Provide the (X, Y) coordinate of the cell's center where the given text is located.  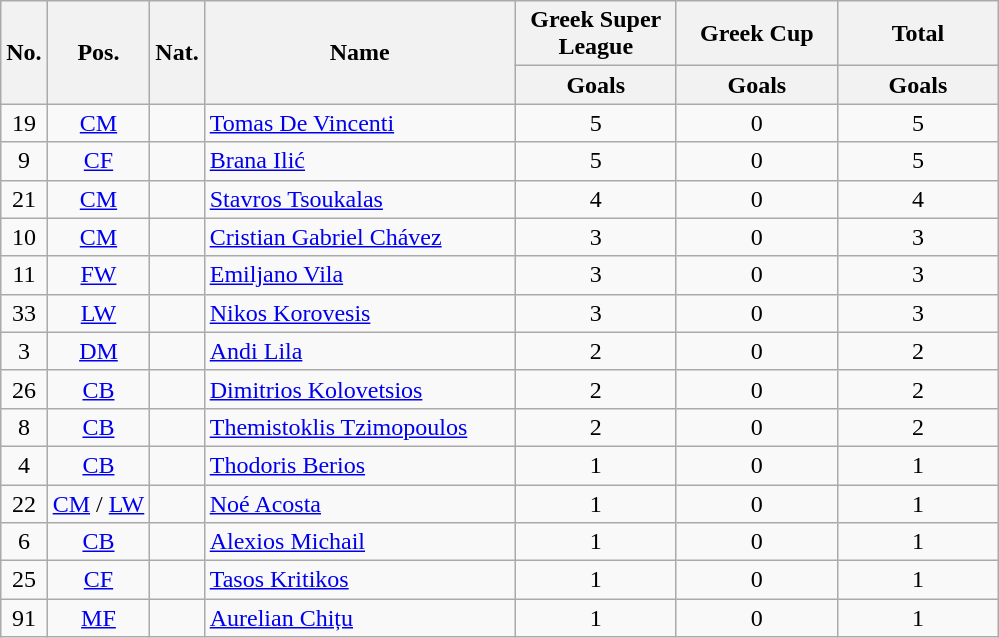
11 (24, 275)
Andi Lila (360, 351)
22 (24, 503)
Greek Cup (756, 34)
MF (98, 618)
8 (24, 427)
Total (918, 34)
Aurelian Chițu (360, 618)
Greek Super League (596, 34)
CM / LW (98, 503)
91 (24, 618)
FW (98, 275)
Themistoklis Tzimopoulos (360, 427)
Nikos Korovesis (360, 313)
Cristian Gabriel Chávez (360, 237)
25 (24, 580)
Stavros Tsoukalas (360, 199)
33 (24, 313)
6 (24, 542)
9 (24, 161)
Name (360, 52)
Noé Acosta (360, 503)
Thodoris Berios (360, 465)
Tomas De Vincenti (360, 123)
Tasos Kritikos (360, 580)
Nat. (177, 52)
19 (24, 123)
Brana Ilić (360, 161)
Dimitrios Kolovetsios (360, 389)
21 (24, 199)
Alexios Michail (360, 542)
10 (24, 237)
No. (24, 52)
DM (98, 351)
LW (98, 313)
Pos. (98, 52)
26 (24, 389)
Emiljano Vila (360, 275)
